Detect which cell encompasses the target text, then output its [x, y] center coordinate. 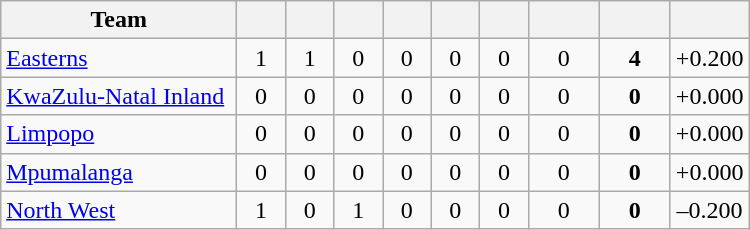
Team [119, 20]
North West [119, 210]
Easterns [119, 58]
4 [634, 58]
Mpumalanga [119, 172]
Limpopo [119, 134]
–0.200 [710, 210]
KwaZulu-Natal Inland [119, 96]
+0.200 [710, 58]
